Search for the cell housing the specified text and yield its [X, Y] center coordinate. 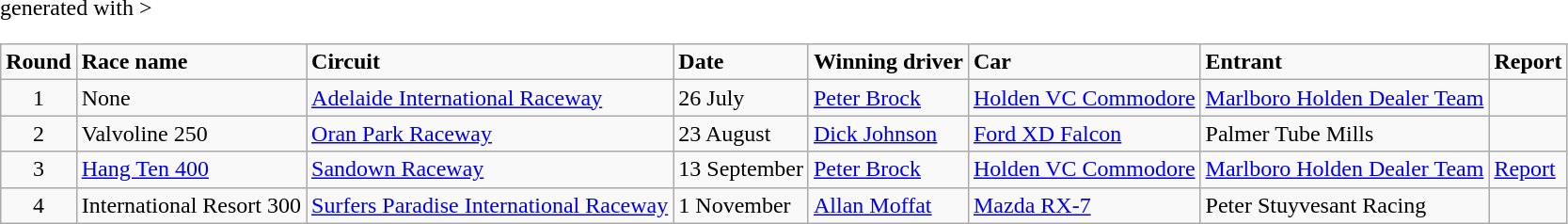
Car [1084, 62]
Round [39, 62]
1 November [741, 205]
3 [39, 169]
Race name [191, 62]
Sandown Raceway [490, 169]
Entrant [1345, 62]
26 July [741, 98]
Peter Stuyvesant Racing [1345, 205]
Surfers Paradise International Raceway [490, 205]
13 September [741, 169]
4 [39, 205]
Hang Ten 400 [191, 169]
Winning driver [888, 62]
International Resort 300 [191, 205]
Mazda RX-7 [1084, 205]
Adelaide International Raceway [490, 98]
23 August [741, 134]
2 [39, 134]
Oran Park Raceway [490, 134]
Ford XD Falcon [1084, 134]
Dick Johnson [888, 134]
Date [741, 62]
Palmer Tube Mills [1345, 134]
Allan Moffat [888, 205]
Valvoline 250 [191, 134]
Circuit [490, 62]
None [191, 98]
1 [39, 98]
